Capture the cell that displays the provided text and extract its (X, Y) central coordinate. 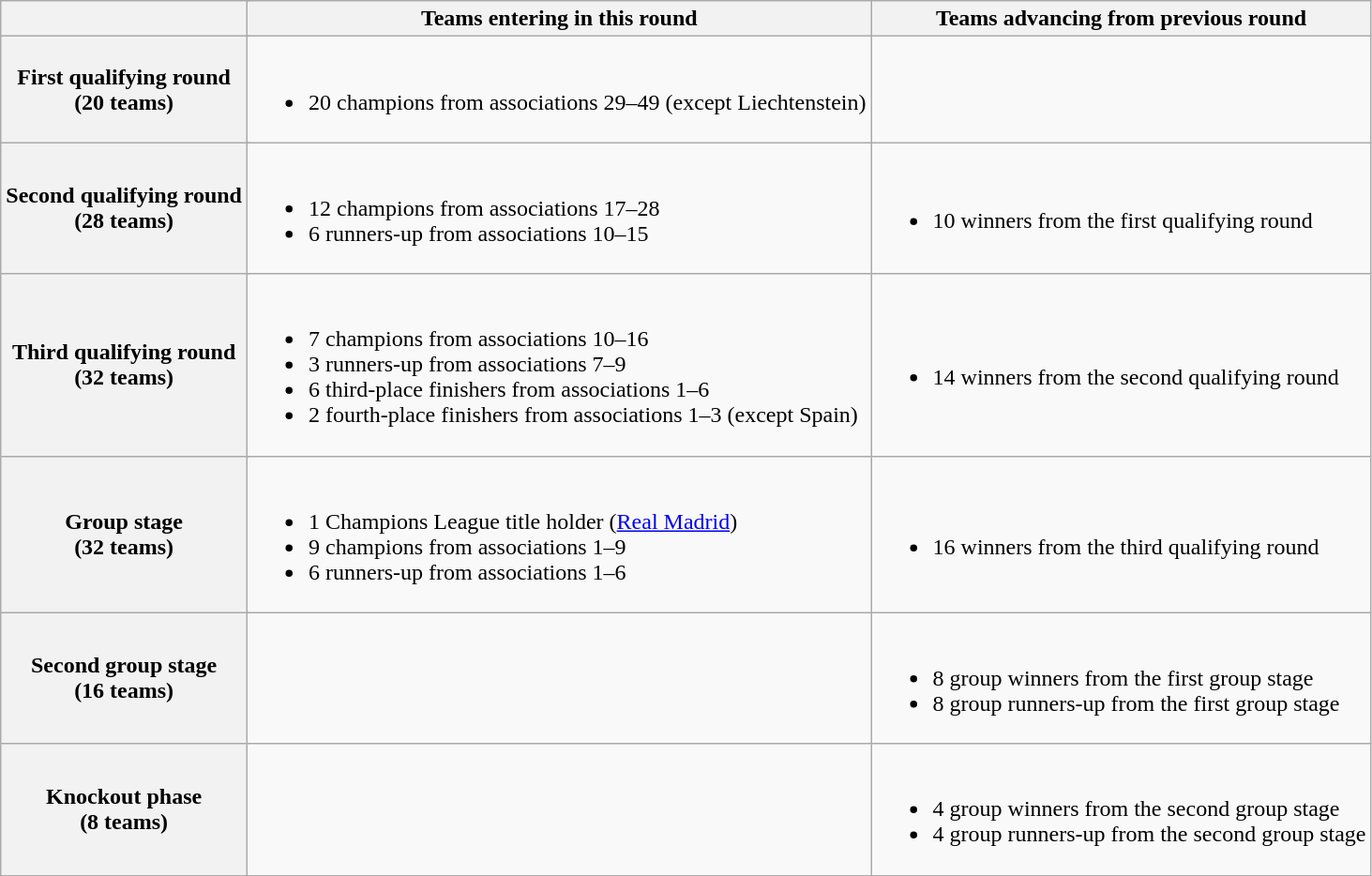
Group stage(32 teams) (124, 535)
First qualifying round(20 teams) (124, 90)
1 Champions League title holder (Real Madrid)9 champions from associations 1–96 runners-up from associations 1–6 (559, 535)
Second group stage(16 teams) (124, 678)
Teams entering in this round (559, 19)
Teams advancing from previous round (1122, 19)
10 winners from the first qualifying round (1122, 208)
Knockout phase(8 teams) (124, 809)
12 champions from associations 17–286 runners-up from associations 10–15 (559, 208)
20 champions from associations 29–49 (except Liechtenstein) (559, 90)
Third qualifying round(32 teams) (124, 365)
16 winners from the third qualifying round (1122, 535)
8 group winners from the first group stage8 group runners-up from the first group stage (1122, 678)
4 group winners from the second group stage4 group runners-up from the second group stage (1122, 809)
14 winners from the second qualifying round (1122, 365)
Second qualifying round(28 teams) (124, 208)
